Search for the cell housing the specified text and yield its (x, y) center coordinate. 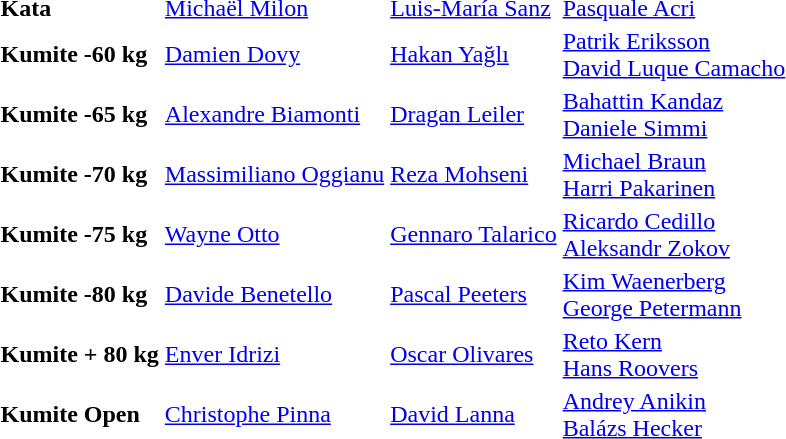
Oscar Olivares (474, 354)
Hakan Yağlı (474, 54)
Damien Dovy (274, 54)
Enver Idrizi (274, 354)
Davide Benetello (274, 294)
Reza Mohseni (474, 174)
Gennaro Talarico (474, 234)
Wayne Otto (274, 234)
Dragan Leiler (474, 114)
Alexandre Biamonti (274, 114)
Pascal Peeters (474, 294)
Massimiliano Oggianu (274, 174)
